Search for the cell housing the specified text and yield its [X, Y] center coordinate. 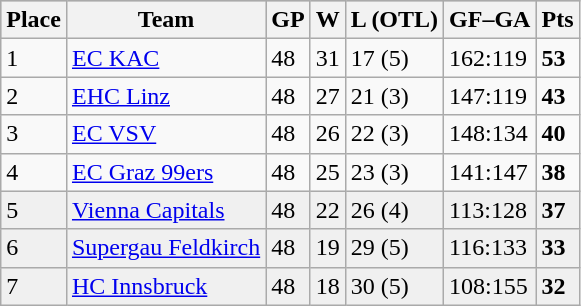
22 [328, 210]
GF–GA [490, 20]
2 [34, 96]
26 (4) [394, 210]
GP [288, 20]
4 [34, 172]
17 (5) [394, 58]
113:128 [490, 210]
3 [34, 134]
18 [328, 286]
21 (3) [394, 96]
27 [328, 96]
147:119 [490, 96]
116:133 [490, 248]
40 [558, 134]
Supergau Feldkirch [166, 248]
31 [328, 58]
38 [558, 172]
Pts [558, 20]
148:134 [490, 134]
EHC Linz [166, 96]
19 [328, 248]
EC KAC [166, 58]
HC Innsbruck [166, 286]
29 (5) [394, 248]
30 (5) [394, 286]
5 [34, 210]
141:147 [490, 172]
43 [558, 96]
L (OTL) [394, 20]
162:119 [490, 58]
32 [558, 286]
EC Graz 99ers [166, 172]
23 (3) [394, 172]
53 [558, 58]
22 (3) [394, 134]
26 [328, 134]
Place [34, 20]
EC VSV [166, 134]
33 [558, 248]
37 [558, 210]
25 [328, 172]
Vienna Capitals [166, 210]
W [328, 20]
7 [34, 286]
Team [166, 20]
6 [34, 248]
108:155 [490, 286]
1 [34, 58]
